Locate the cell with the specified text and output its [x, y] center coordinate. 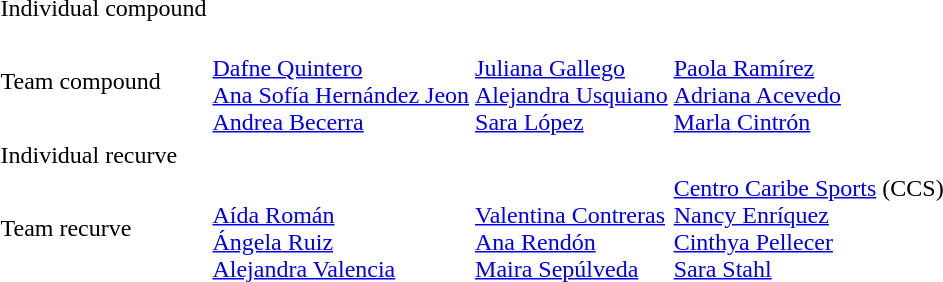
Dafne QuinteroAna Sofía Hernández JeonAndrea Becerra [341, 82]
Juliana GallegoAlejandra UsquianoSara López [572, 82]
